From the cell containing the given text, extract its center point as (x, y) coordinate. 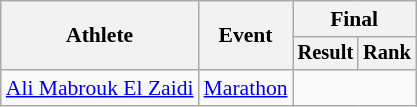
Event (246, 36)
Athlete (100, 36)
Rank (387, 54)
Marathon (246, 88)
Final (354, 19)
Result (326, 54)
Ali Mabrouk El Zaidi (100, 88)
